Provide the [x, y] coordinate of the cell's center where the given text is located.  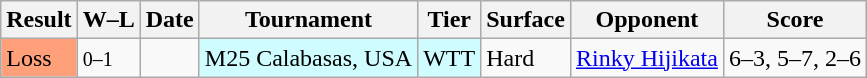
Hard [526, 58]
Result [39, 20]
Score [794, 20]
M25 Calabasas, USA [308, 58]
Rinky Hijikata [646, 58]
6–3, 5–7, 2–6 [794, 58]
Tier [450, 20]
Date [170, 20]
0–1 [108, 58]
Loss [39, 58]
WTT [450, 58]
Opponent [646, 20]
Surface [526, 20]
Tournament [308, 20]
W–L [108, 20]
